For the text-containing cell, return its midpoint in (X, Y) coordinate format. 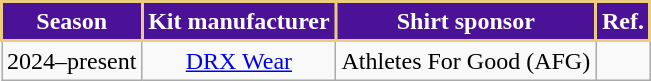
Season (72, 22)
Ref. (624, 22)
Athletes For Good (AFG) (466, 60)
2024–present (72, 60)
DRX Wear (239, 60)
Shirt sponsor (466, 22)
Kit manufacturer (239, 22)
